Pinpoint the cell where the given text exists, returning its [X, Y] midpoint coordinate. 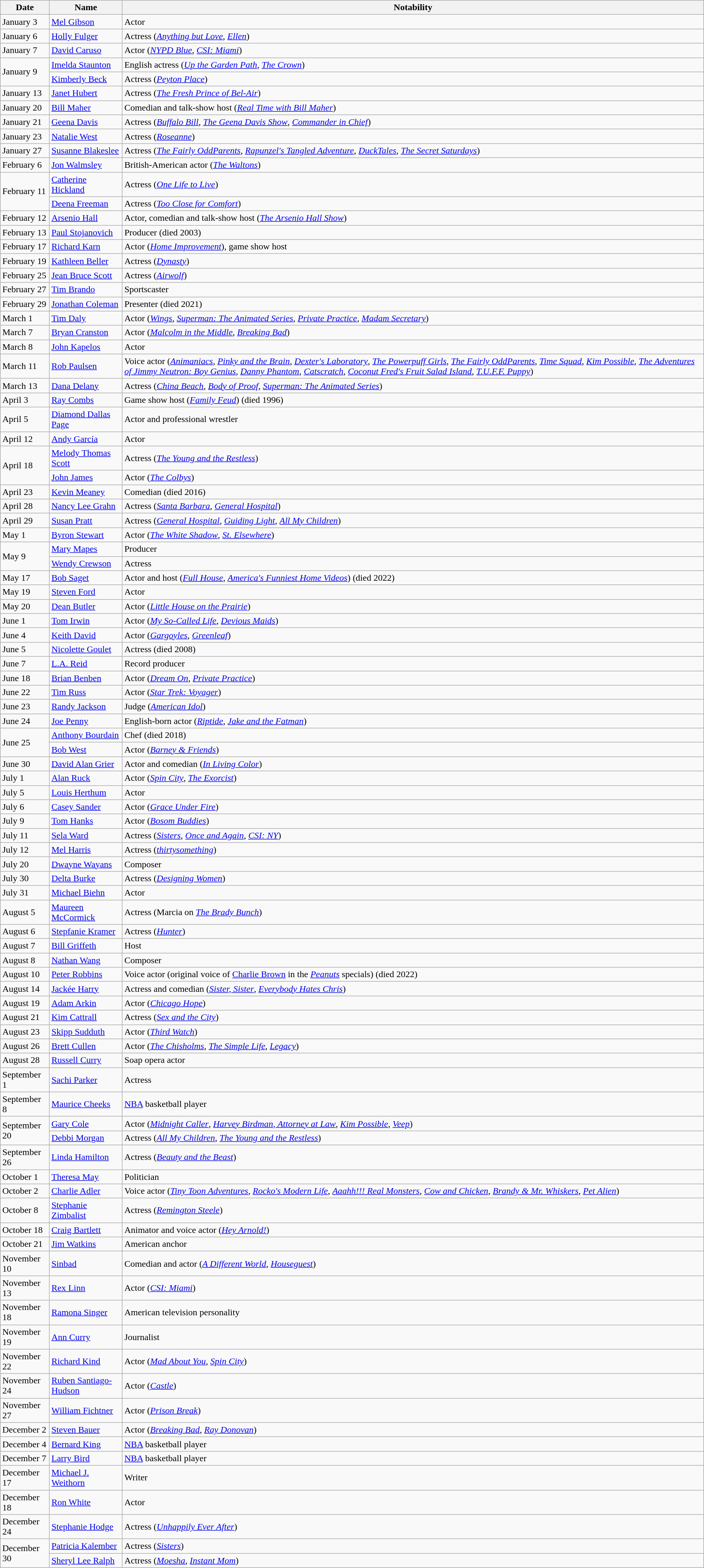
Peter Robbins [86, 974]
Actress (All My Children, The Young and the Restless) [413, 1138]
Ann Curry [86, 1337]
Actress (Airwolf) [413, 275]
December 24 [25, 1527]
Actor (Wings, Superman: The Animated Series, Private Practice, Madam Secretary) [413, 318]
September 8 [25, 1104]
Producer [413, 549]
November 18 [25, 1313]
March 8 [25, 347]
Mel Gibson [86, 22]
Kathleen Beller [86, 261]
Writer [413, 1477]
August 10 [25, 974]
February 17 [25, 247]
Comedian (died 2016) [413, 492]
December 7 [25, 1458]
Actress and comedian (Sister, Sister, Everybody Hates Chris) [413, 989]
Larry Bird [86, 1458]
Host [413, 946]
March 13 [25, 386]
March 1 [25, 318]
Judge (American Idol) [413, 707]
Actor (Midnight Caller, Harvey Birdman, Attorney at Law, Kim Possible, Veep) [413, 1123]
July 12 [25, 850]
Charlie Adler [86, 1191]
July 1 [25, 778]
Jim Watkins [86, 1244]
Actor (Barney & Friends) [413, 750]
Actress (died 2008) [413, 649]
June 30 [25, 764]
Kevin Meaney [86, 492]
Sela Ward [86, 835]
February 19 [25, 261]
December 4 [25, 1444]
Actor (Castle) [413, 1386]
Tim Russ [86, 692]
Craig Bartlett [86, 1230]
Date [25, 8]
Janet Hubert [86, 93]
Actress (Marcia on The Brady Bunch) [413, 912]
Theresa May [86, 1177]
August 5 [25, 912]
March 7 [25, 332]
December 30 [25, 1553]
January 23 [25, 136]
February 11 [25, 192]
December 18 [25, 1502]
Maurice Cheeks [86, 1104]
March 11 [25, 366]
British-American actor (The Waltons) [413, 165]
Actor (Bosom Buddies) [413, 821]
Actor (Grace Under Fire) [413, 807]
Record producer [413, 663]
Actor (Chicago Hope) [413, 1003]
April 5 [25, 419]
May 19 [25, 592]
Actor and comedian (In Living Color) [413, 764]
November 19 [25, 1337]
Jackée Harry [86, 989]
August 14 [25, 989]
Maureen McCormick [86, 912]
Politician [413, 1177]
English-born actor (Riptide, Jake and the Fatman) [413, 721]
Actress (One Life to Live) [413, 184]
Notability [413, 8]
September 1 [25, 1079]
Actor (Prison Break) [413, 1410]
January 3 [25, 22]
Actress (Unhappily Ever After) [413, 1527]
Louis Herthum [86, 792]
May 20 [25, 606]
Byron Stewart [86, 535]
Anthony Bourdain [86, 735]
English actress (Up the Garden Path, The Crown) [413, 65]
February 25 [25, 275]
May 1 [25, 535]
Actor (Malcolm in the Middle, Breaking Bad) [413, 332]
Brian Benben [86, 678]
Imelda Staunton [86, 65]
June 4 [25, 635]
July 11 [25, 835]
Rob Paulsen [86, 366]
July 30 [25, 878]
Tom Irwin [86, 621]
Actor and host (Full House, America's Funniest Home Videos) (died 2022) [413, 578]
Game show host (Family Feud) (died 1996) [413, 400]
November 13 [25, 1288]
Dana Delany [86, 386]
Actress (Designing Women) [413, 878]
July 5 [25, 792]
Deena Freeman [86, 204]
Actress (The Fairly OddParents, Rapunzel's Tangled Adventure, DuckTales, The Secret Saturdays) [413, 150]
Delta Burke [86, 878]
June 22 [25, 692]
January 6 [25, 36]
Actress (Moesha, Instant Mom) [413, 1560]
Jonathan Coleman [86, 304]
Ruben Santiago-Hudson [86, 1386]
Sachi Parker [86, 1079]
Jean Bruce Scott [86, 275]
November 24 [25, 1386]
October 18 [25, 1230]
October 21 [25, 1244]
Kimberly Beck [86, 79]
February 6 [25, 165]
June 18 [25, 678]
Bernard King [86, 1444]
August 21 [25, 1017]
September 20 [25, 1131]
Bob Saget [86, 578]
Melody Thomas Scott [86, 458]
Dwayne Wayans [86, 864]
August 23 [25, 1032]
Linda Hamilton [86, 1157]
Debbi Morgan [86, 1138]
Actor (The Chisholms, The Simple Life, Legacy) [413, 1046]
Actor (CSI: Miami) [413, 1288]
Keith David [86, 635]
Actress (Roseanne) [413, 136]
June 5 [25, 649]
Richard Karn [86, 247]
June 25 [25, 742]
December 17 [25, 1477]
L.A. Reid [86, 663]
David Alan Grier [86, 764]
Sportscaster [413, 290]
Patricia Kalember [86, 1546]
Holly Fulger [86, 36]
January 21 [25, 122]
Ron White [86, 1502]
Actor (Mad About You, Spin City) [413, 1362]
September 26 [25, 1157]
November 10 [25, 1264]
Gary Cole [86, 1123]
American anchor [413, 1244]
Joe Penny [86, 721]
Sinbad [86, 1264]
May 9 [25, 556]
April 18 [25, 466]
Actor (Star Trek: Voyager) [413, 692]
November 22 [25, 1362]
Actor (Third Watch) [413, 1032]
Actor (My So-Called Life, Devious Maids) [413, 621]
June 23 [25, 707]
October 1 [25, 1177]
Diamond Dallas Page [86, 419]
Bill Maher [86, 108]
August 26 [25, 1046]
Arsenio Hall [86, 218]
Actress (Hunter) [413, 932]
February 12 [25, 218]
Actress (The Young and the Restless) [413, 458]
Michael Biehn [86, 893]
Randy Jackson [86, 707]
Actress (Dynasty) [413, 261]
Actor (Breaking Bad, Ray Donovan) [413, 1430]
July 6 [25, 807]
Actor and professional wrestler [413, 419]
April 29 [25, 521]
Actor (NYPD Blue, CSI: Miami) [413, 50]
Paul Stojanovich [86, 232]
Ray Combs [86, 400]
Tim Daly [86, 318]
Michael J. Weithorn [86, 1477]
Steven Ford [86, 592]
Actor, comedian and talk-show host (The Arsenio Hall Show) [413, 218]
Actress (The Fresh Prince of Bel-Air) [413, 93]
Actor (Home Improvement), game show host [413, 247]
Actress (General Hospital, Guiding Light, All My Children) [413, 521]
Producer (died 2003) [413, 232]
Bob West [86, 750]
Actress (Peyton Place) [413, 79]
Richard Kind [86, 1362]
Actress (Santa Barbara, General Hospital) [413, 506]
David Caruso [86, 50]
Nicolette Goulet [86, 649]
July 31 [25, 893]
Kim Cattrall [86, 1017]
Geena Davis [86, 122]
July 20 [25, 864]
Actor (Spin City, The Exorcist) [413, 778]
Voice actor (Tiny Toon Adventures, Rocko's Modern Life, Aaahh!!! Real Monsters, Cow and Chicken, Brandy & Mr. Whiskers, Pet Alien) [413, 1191]
Actress (Too Close for Comfort) [413, 204]
April 3 [25, 400]
August 8 [25, 960]
Stephanie Hodge [86, 1527]
Jon Walmsley [86, 165]
Brett Cullen [86, 1046]
August 28 [25, 1060]
Skipp Sudduth [86, 1032]
American television personality [413, 1313]
Russell Curry [86, 1060]
Tim Brando [86, 290]
Actress (China Beach, Body of Proof, Superman: The Animated Series) [413, 386]
Nancy Lee Grahn [86, 506]
Stephanie Zimbalist [86, 1210]
June 24 [25, 721]
January 7 [25, 50]
Chef (died 2018) [413, 735]
Voice actor (original voice of Charlie Brown in the Peanuts specials) (died 2022) [413, 974]
Susan Pratt [86, 521]
Mary Mapes [86, 549]
July 9 [25, 821]
February 29 [25, 304]
January 20 [25, 108]
Wendy Crewson [86, 563]
December 2 [25, 1430]
John Kapelos [86, 347]
Ramona Singer [86, 1313]
Casey Sander [86, 807]
October 2 [25, 1191]
Alan Ruck [86, 778]
Actor (Gargoyles, Greenleaf) [413, 635]
Stepfanie Kramer [86, 932]
August 6 [25, 932]
Animator and voice actor (Hey Arnold!) [413, 1230]
January 13 [25, 93]
Presenter (died 2021) [413, 304]
John James [86, 478]
Nathan Wang [86, 960]
Adam Arkin [86, 1003]
Dean Butler [86, 606]
Actor (Little House on the Prairie) [413, 606]
May 17 [25, 578]
Steven Bauer [86, 1430]
Catherine Hickland [86, 184]
Susanne Blakeslee [86, 150]
April 23 [25, 492]
January 27 [25, 150]
February 13 [25, 232]
Rex Linn [86, 1288]
October 8 [25, 1210]
April 28 [25, 506]
Actor (The Colbys) [413, 478]
Actress (Sex and the City) [413, 1017]
Journalist [413, 1337]
Andy García [86, 439]
April 12 [25, 439]
June 1 [25, 621]
Actor (Dream On, Private Practice) [413, 678]
Natalie West [86, 136]
Tom Hanks [86, 821]
Actress (Beauty and the Beast) [413, 1157]
Actress (Sisters, Once and Again, CSI: NY) [413, 835]
Comedian and talk-show host (Real Time with Bill Maher) [413, 108]
Actress (thirtysomething) [413, 850]
Bryan Cranston [86, 332]
February 27 [25, 290]
Bill Griffeth [86, 946]
Actress (Remington Steele) [413, 1210]
Actress (Buffalo Bill, The Geena Davis Show, Commander in Chief) [413, 122]
Name [86, 8]
Sheryl Lee Ralph [86, 1560]
August 7 [25, 946]
Mel Harris [86, 850]
Actor (The White Shadow, St. Elsewhere) [413, 535]
Soap opera actor [413, 1060]
William Fichtner [86, 1410]
November 27 [25, 1410]
Actress (Anything but Love, Ellen) [413, 36]
August 19 [25, 1003]
June 7 [25, 663]
Comedian and actor (A Different World, Houseguest) [413, 1264]
January 9 [25, 72]
Actress (Sisters) [413, 1546]
